Detect which cell encompasses the target text, then output its (x, y) center coordinate. 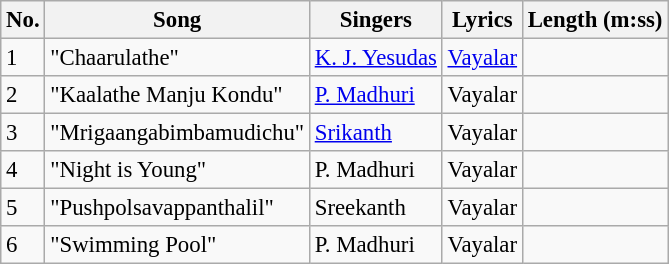
Srikanth (376, 133)
Sreekanth (376, 208)
1 (23, 58)
5 (23, 208)
"Mrigaangabimbamudichu" (178, 133)
Lyrics (482, 20)
6 (23, 245)
"Pushpolsavappanthalil" (178, 208)
"Chaarulathe" (178, 58)
K. J. Yesudas (376, 58)
Singers (376, 20)
"Kaalathe Manju Kondu" (178, 95)
Length (m:ss) (594, 20)
2 (23, 95)
No. (23, 20)
4 (23, 170)
"Swimming Pool" (178, 245)
3 (23, 133)
"Night is Young" (178, 170)
Song (178, 20)
